Search for the cell housing the specified text and yield its [X, Y] center coordinate. 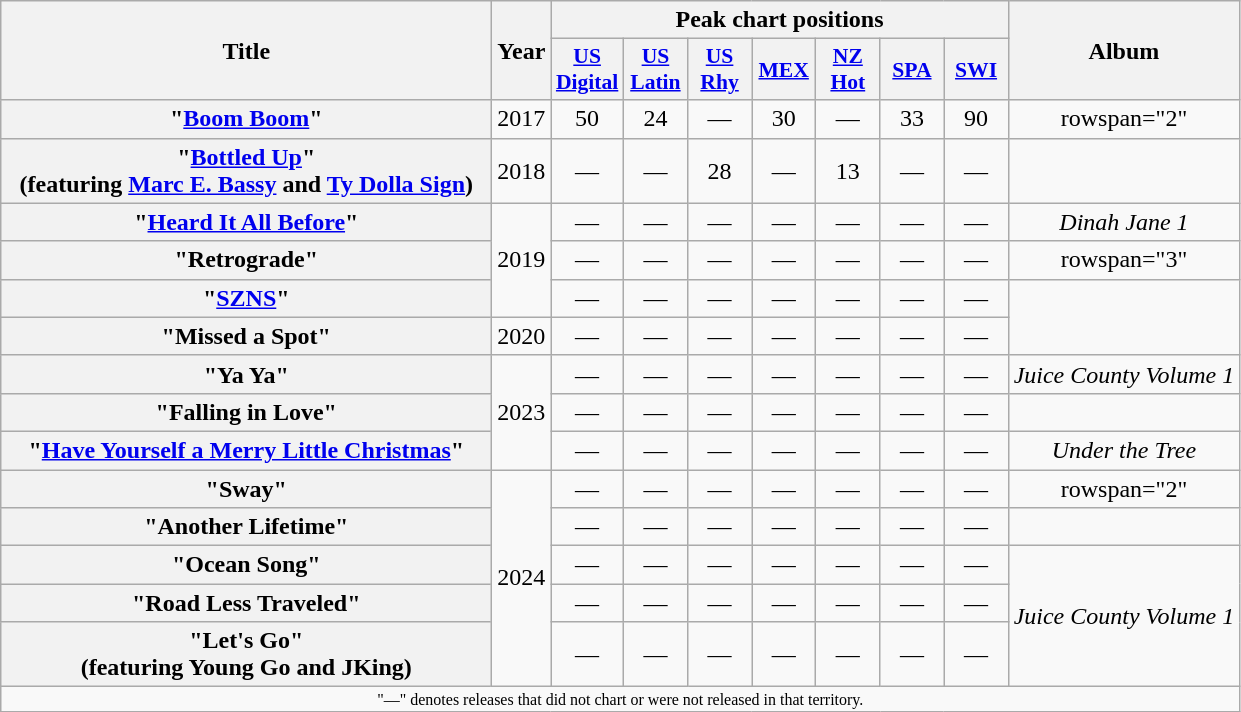
Title [246, 50]
90 [976, 119]
"Falling in Love" [246, 412]
Album [1124, 50]
2018 [522, 170]
"SZNS" [246, 298]
MEX [784, 70]
"Missed a Spot" [246, 336]
Year [522, 50]
28 [719, 170]
13 [848, 170]
50 [587, 119]
"Ya Ya" [246, 374]
"Heard It All Before" [246, 222]
"Retrograde" [246, 260]
2024 [522, 578]
SWI [976, 70]
rowspan="3" [1124, 260]
Dinah Jane 1 [1124, 222]
"Have Yourself a Merry Little Christmas" [246, 450]
"Boom Boom" [246, 119]
2017 [522, 119]
"—" denotes releases that did not chart or were not released in that territory. [620, 699]
2020 [522, 336]
USLatin [655, 70]
"Bottled Up"(featuring Marc E. Bassy and Ty Dolla Sign) [246, 170]
2023 [522, 412]
33 [912, 119]
USDigital [587, 70]
"Another Lifetime" [246, 527]
Peak chart positions [780, 20]
"Sway" [246, 489]
"Let's Go"(featuring Young Go and JKing) [246, 654]
Under the Tree [1124, 450]
SPA [912, 70]
USRhy [719, 70]
"Ocean Song" [246, 565]
2019 [522, 260]
NZHot [848, 70]
30 [784, 119]
24 [655, 119]
"Road Less Traveled" [246, 603]
